Determine the (x, y) coordinate at the center of the cell enclosing the given text.  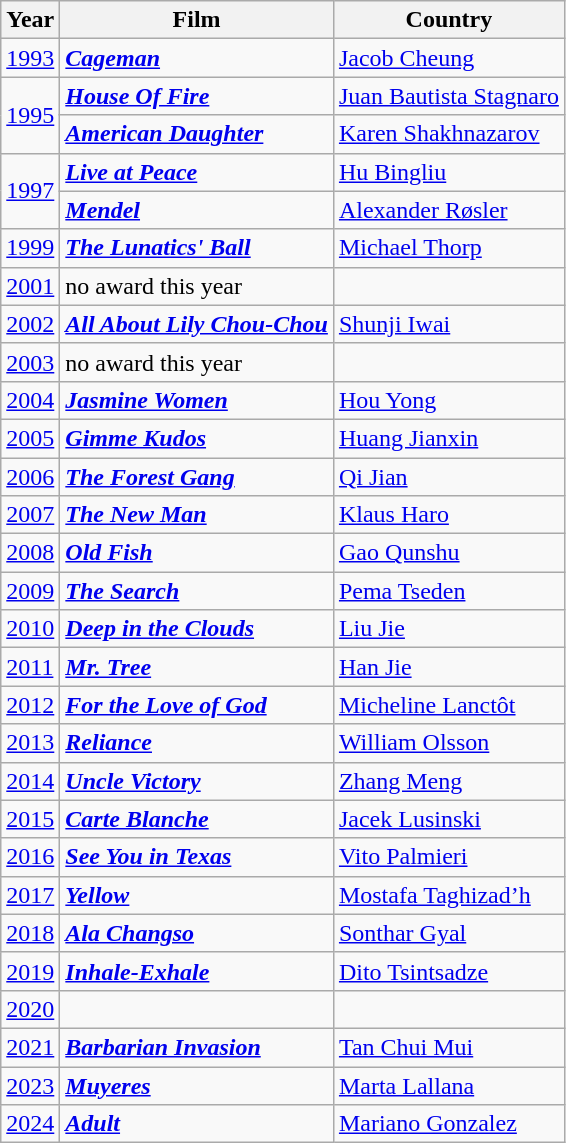
Alexander Røsler (448, 210)
1995 (30, 115)
2015 (30, 819)
2008 (30, 553)
Mostafa Taghizad’h (448, 895)
1993 (30, 58)
2024 (30, 1124)
Mr. Tree (197, 667)
Liu Jie (448, 629)
2018 (30, 933)
Marta Lallana (448, 1085)
The Search (197, 591)
Shunji Iwai (448, 324)
Year (30, 20)
2006 (30, 477)
Muyeres (197, 1085)
Qi Jian (448, 477)
Tan Chui Mui (448, 1047)
American Daughter (197, 134)
Hu Bingliu (448, 172)
Vito Palmieri (448, 857)
Micheline Lanctôt (448, 705)
Country (448, 20)
Reliance (197, 743)
2016 (30, 857)
Dito Tsintsadze (448, 971)
Gimme Kudos (197, 438)
2021 (30, 1047)
1999 (30, 248)
Barbarian Invasion (197, 1047)
For the Love of God (197, 705)
Hou Yong (448, 400)
The Lunatics' Ball (197, 248)
Live at Peace (197, 172)
Jacob Cheung (448, 58)
Pema Tseden (448, 591)
2005 (30, 438)
2012 (30, 705)
2009 (30, 591)
Mariano Gonzalez (448, 1124)
2017 (30, 895)
Zhang Meng (448, 781)
The Forest Gang (197, 477)
2023 (30, 1085)
The New Man (197, 515)
2014 (30, 781)
Han Jie (448, 667)
2003 (30, 362)
Gao Qunshu (448, 553)
Ala Changso (197, 933)
1997 (30, 191)
Klaus Haro (448, 515)
Old Fish (197, 553)
Deep in the Clouds (197, 629)
2020 (30, 1009)
House Of Fire (197, 96)
2002 (30, 324)
Inhale-Exhale (197, 971)
Huang Jianxin (448, 438)
Sonthar Gyal (448, 933)
All About Lily Chou-Chou (197, 324)
2007 (30, 515)
Jacek Lusinski (448, 819)
See You in Texas (197, 857)
William Olsson (448, 743)
Jasmine Women (197, 400)
Yellow (197, 895)
Michael Thorp (448, 248)
Juan Bautista Stagnaro (448, 96)
2011 (30, 667)
Mendel (197, 210)
Uncle Victory (197, 781)
2001 (30, 286)
2019 (30, 971)
Karen Shakhnazarov (448, 134)
Adult (197, 1124)
Cageman (197, 58)
2010 (30, 629)
2004 (30, 400)
2013 (30, 743)
Carte Blanche (197, 819)
Film (197, 20)
